Scan for the cell matching the given text and deliver its [X, Y] coordinate at center. 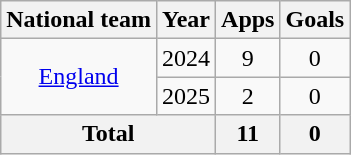
2025 [186, 96]
England [79, 77]
11 [248, 134]
Total [108, 134]
Goals [315, 20]
9 [248, 58]
National team [79, 20]
Year [186, 20]
Apps [248, 20]
2024 [186, 58]
2 [248, 96]
